Output the [X, Y] coordinate of the center of the cell containing the given text.  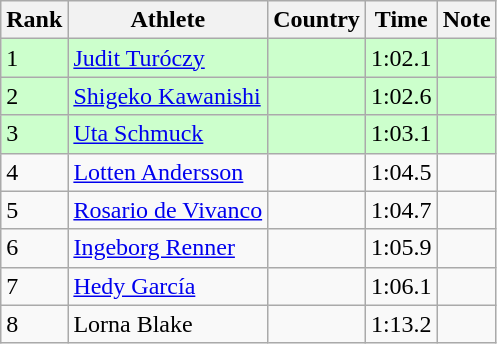
1:13.2 [401, 324]
1:05.9 [401, 248]
Hedy García [168, 286]
Shigeko Kawanishi [168, 96]
Country [317, 20]
Note [466, 20]
Uta Schmuck [168, 134]
Rosario de Vivanco [168, 210]
3 [34, 134]
5 [34, 210]
8 [34, 324]
1:02.1 [401, 58]
1:02.6 [401, 96]
2 [34, 96]
Lotten Andersson [168, 172]
Ingeborg Renner [168, 248]
Athlete [168, 20]
6 [34, 248]
Judit Turóczy [168, 58]
1:03.1 [401, 134]
Time [401, 20]
1:04.7 [401, 210]
Lorna Blake [168, 324]
1:06.1 [401, 286]
1:04.5 [401, 172]
7 [34, 286]
4 [34, 172]
Rank [34, 20]
1 [34, 58]
